Determine the [x, y] coordinate at the center of the cell enclosing the given text.  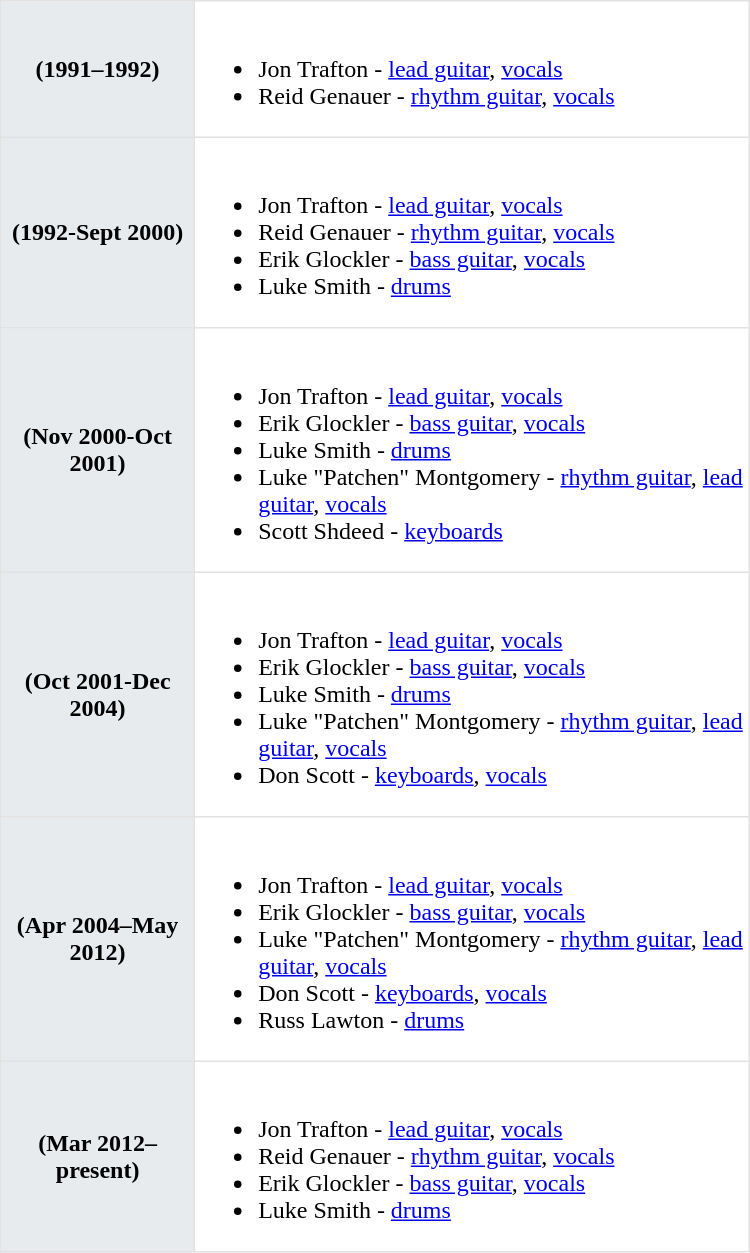
(Apr 2004–May 2012) [98, 939]
(1991–1992) [98, 69]
(Oct 2001-Dec 2004) [98, 694]
(1992-Sept 2000) [98, 232]
Jon Trafton - lead guitar, vocalsReid Genauer - rhythm guitar, vocals [472, 69]
(Mar 2012–present) [98, 1156]
(Nov 2000-Oct 2001) [98, 450]
